For the text-containing cell, return its midpoint in [x, y] coordinate format. 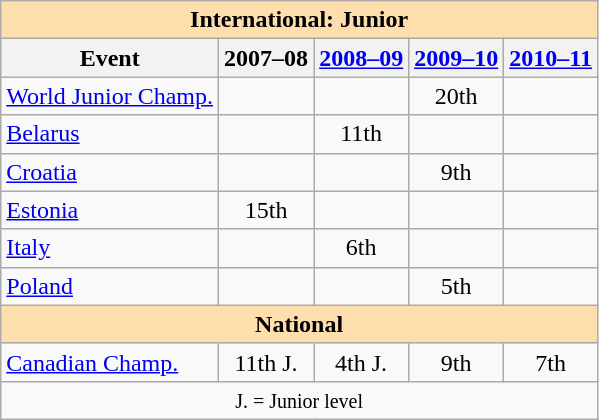
Croatia [110, 172]
2008–09 [362, 58]
Poland [110, 286]
2007–08 [266, 58]
11th J. [266, 362]
6th [362, 248]
4th J. [362, 362]
5th [456, 286]
Event [110, 58]
J. = Junior level [300, 400]
7th [551, 362]
Belarus [110, 134]
2010–11 [551, 58]
World Junior Champ. [110, 96]
15th [266, 210]
Italy [110, 248]
National [300, 324]
2009–10 [456, 58]
International: Junior [300, 20]
Estonia [110, 210]
11th [362, 134]
20th [456, 96]
Canadian Champ. [110, 362]
